Extract the [x, y] coordinate from the center of the cell holding the provided text.  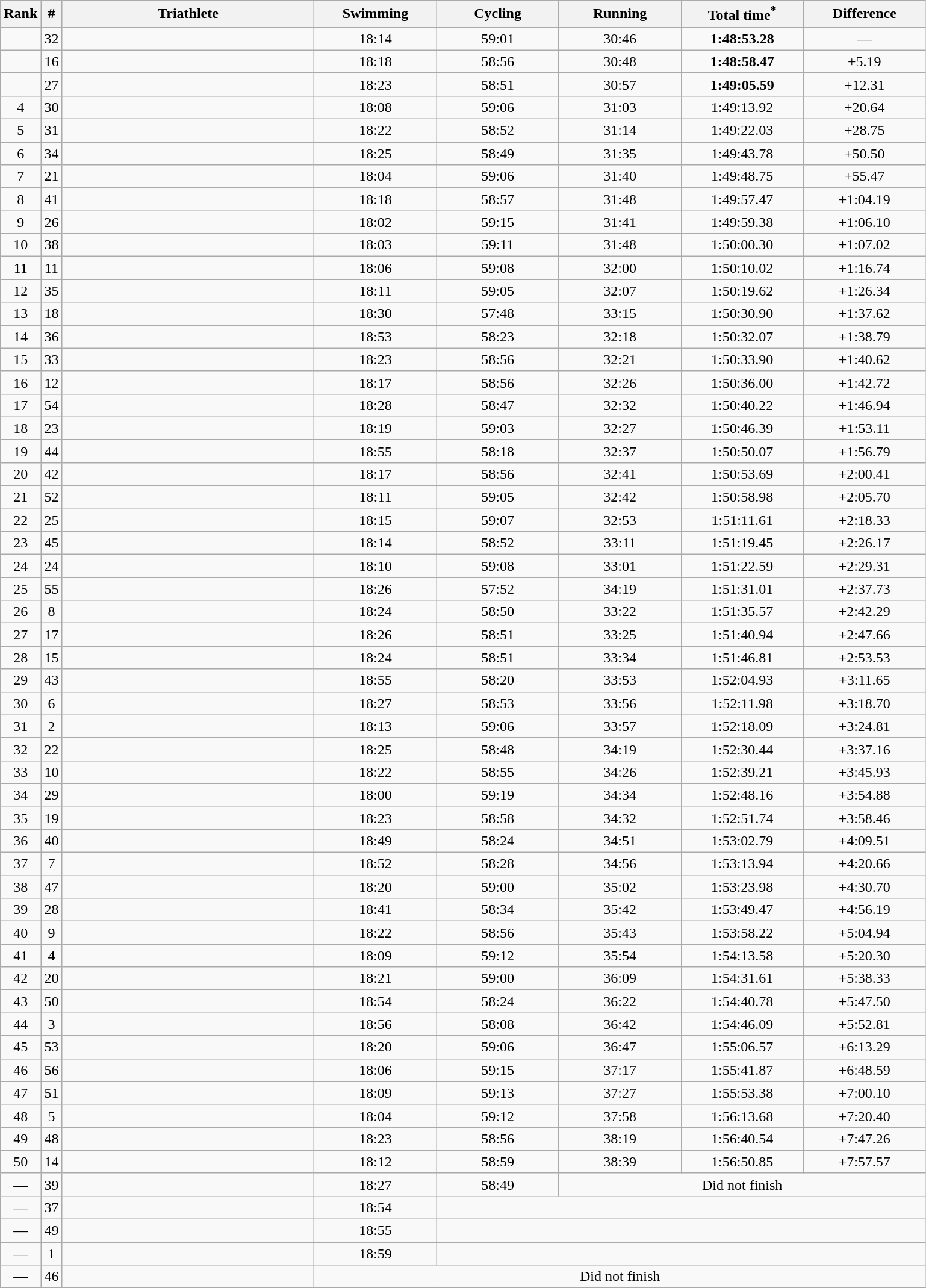
+1:26.34 [865, 291]
+3:58.46 [865, 818]
18:15 [376, 520]
36:22 [620, 1001]
+4:20.66 [865, 864]
1:49:05.59 [742, 84]
33:57 [620, 726]
37:17 [620, 1070]
57:52 [497, 589]
37:58 [620, 1116]
1 [52, 1254]
1:56:50.85 [742, 1162]
+4:09.51 [865, 841]
1:50:32.07 [742, 337]
56 [52, 1070]
58:57 [497, 199]
33:53 [620, 680]
32:26 [620, 382]
1:54:40.78 [742, 1001]
+20.64 [865, 107]
35:02 [620, 887]
1:53:02.79 [742, 841]
32:21 [620, 359]
30:46 [620, 39]
59:03 [497, 428]
+2:47.66 [865, 635]
Swimming [376, 14]
36:42 [620, 1024]
1:56:13.68 [742, 1116]
58:48 [497, 749]
+5:04.94 [865, 933]
34:34 [620, 795]
58:59 [497, 1162]
33:01 [620, 566]
38:19 [620, 1139]
1:51:40.94 [742, 635]
18:41 [376, 910]
1:54:31.61 [742, 978]
33:22 [620, 612]
3 [52, 1024]
30:48 [620, 61]
1:55:41.87 [742, 1070]
1:52:04.93 [742, 680]
+2:05.70 [865, 497]
58:53 [497, 703]
58:47 [497, 405]
1:54:46.09 [742, 1024]
33:56 [620, 703]
1:51:46.81 [742, 658]
+50.50 [865, 154]
32:07 [620, 291]
18:59 [376, 1254]
33:25 [620, 635]
Running [620, 14]
36:09 [620, 978]
1:51:11.61 [742, 520]
18:19 [376, 428]
1:52:39.21 [742, 772]
18:12 [376, 1162]
1:54:13.58 [742, 956]
18:53 [376, 337]
59:11 [497, 245]
1:51:35.57 [742, 612]
32:53 [620, 520]
1:51:19.45 [742, 543]
35:43 [620, 933]
1:49:59.38 [742, 222]
58:08 [497, 1024]
35:42 [620, 910]
+4:56.19 [865, 910]
+7:57.57 [865, 1162]
Difference [865, 14]
30:57 [620, 84]
34:56 [620, 864]
32:18 [620, 337]
Cycling [497, 14]
+1:38.79 [865, 337]
+1:07.02 [865, 245]
1:56:40.54 [742, 1139]
58:23 [497, 337]
+1:46.94 [865, 405]
1:52:18.09 [742, 726]
+1:53.11 [865, 428]
37:27 [620, 1093]
35:54 [620, 956]
1:53:13.94 [742, 864]
57:48 [497, 314]
51 [52, 1093]
1:51:31.01 [742, 589]
34:51 [620, 841]
32:41 [620, 474]
1:53:58.22 [742, 933]
1:52:11.98 [742, 703]
+2:18.33 [865, 520]
58:20 [497, 680]
+12.31 [865, 84]
+1:06.10 [865, 222]
32:42 [620, 497]
+55.47 [865, 176]
31:14 [620, 131]
+2:53.53 [865, 658]
1:50:19.62 [742, 291]
+1:37.62 [865, 314]
1:50:40.22 [742, 405]
58:55 [497, 772]
32:00 [620, 268]
38:39 [620, 1162]
1:50:50.07 [742, 451]
+1:56.79 [865, 451]
59:01 [497, 39]
+2:37.73 [865, 589]
1:50:30.90 [742, 314]
+28.75 [865, 131]
Rank [20, 14]
54 [52, 405]
1:55:06.57 [742, 1047]
32:37 [620, 451]
+3:54.88 [865, 795]
+3:24.81 [865, 726]
1:49:22.03 [742, 131]
18:08 [376, 107]
# [52, 14]
1:49:13.92 [742, 107]
+6:13.29 [865, 1047]
59:07 [497, 520]
+7:47.26 [865, 1139]
58:18 [497, 451]
+6:48.59 [865, 1070]
18:56 [376, 1024]
+3:18.70 [865, 703]
58:34 [497, 910]
2 [52, 726]
Total time* [742, 14]
1:48:53.28 [742, 39]
+3:37.16 [865, 749]
13 [20, 314]
31:40 [620, 176]
58:58 [497, 818]
18:10 [376, 566]
34:32 [620, 818]
1:50:46.39 [742, 428]
18:49 [376, 841]
+1:16.74 [865, 268]
1:50:53.69 [742, 474]
18:30 [376, 314]
+5:20.30 [865, 956]
1:52:30.44 [742, 749]
36:47 [620, 1047]
55 [52, 589]
18:28 [376, 405]
+2:00.41 [865, 474]
1:51:22.59 [742, 566]
18:02 [376, 222]
+5:52.81 [865, 1024]
31:35 [620, 154]
18:13 [376, 726]
33:34 [620, 658]
1:49:48.75 [742, 176]
+3:45.93 [865, 772]
1:50:10.02 [742, 268]
+1:04.19 [865, 199]
+2:42.29 [865, 612]
+7:20.40 [865, 1116]
+2:29.31 [865, 566]
1:52:48.16 [742, 795]
+5:47.50 [865, 1001]
52 [52, 497]
1:52:51.74 [742, 818]
32:32 [620, 405]
1:48:58.47 [742, 61]
+4:30.70 [865, 887]
59:19 [497, 795]
34:26 [620, 772]
+5:38.33 [865, 978]
53 [52, 1047]
+1:40.62 [865, 359]
58:28 [497, 864]
+2:26.17 [865, 543]
1:53:23.98 [742, 887]
59:13 [497, 1093]
+7:00.10 [865, 1093]
1:55:53.38 [742, 1093]
Triathlete [188, 14]
1:50:58.98 [742, 497]
+1:42.72 [865, 382]
+5.19 [865, 61]
32:27 [620, 428]
18:52 [376, 864]
+3:11.65 [865, 680]
1:49:57.47 [742, 199]
31:03 [620, 107]
1:49:43.78 [742, 154]
1:50:00.30 [742, 245]
33:11 [620, 543]
1:50:33.90 [742, 359]
58:50 [497, 612]
1:53:49.47 [742, 910]
18:00 [376, 795]
33:15 [620, 314]
18:21 [376, 978]
1:50:36.00 [742, 382]
18:03 [376, 245]
31:41 [620, 222]
